Locate the cell with the specified text and output its (X, Y) center coordinate. 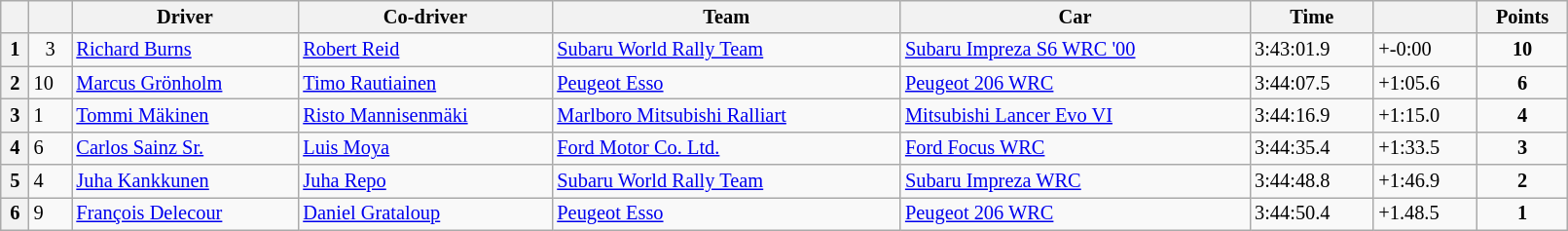
+1:33.5 (1425, 148)
Risto Mannisenmäki (424, 115)
Driver (185, 17)
3:43:01.9 (1312, 50)
Tommi Mäkinen (185, 115)
Ford Motor Co. Ltd. (726, 148)
5 (16, 181)
3:44:07.5 (1312, 83)
Marcus Grönholm (185, 83)
3:44:50.4 (1312, 213)
Points (1522, 17)
Juha Kankkunen (185, 181)
Team (726, 17)
Richard Burns (185, 50)
Ford Focus WRC (1075, 148)
+-0:00 (1425, 50)
+1.48.5 (1425, 213)
Subaru Impreza S6 WRC '00 (1075, 50)
+1:05.6 (1425, 83)
Time (1312, 17)
Timo Rautiainen (424, 83)
Juha Repo (424, 181)
Marlboro Mitsubishi Ralliart (726, 115)
Carlos Sainz Sr. (185, 148)
+1:46.9 (1425, 181)
Subaru Impreza WRC (1075, 181)
3:44:16.9 (1312, 115)
Mitsubishi Lancer Evo VI (1075, 115)
Daniel Grataloup (424, 213)
9 (51, 213)
Robert Reid (424, 50)
Co-driver (424, 17)
3:44:35.4 (1312, 148)
Luis Moya (424, 148)
Car (1075, 17)
+1:15.0 (1425, 115)
François Delecour (185, 213)
3:44:48.8 (1312, 181)
